Find where the given text appears and provide that cell's center as [x, y] coordinate. 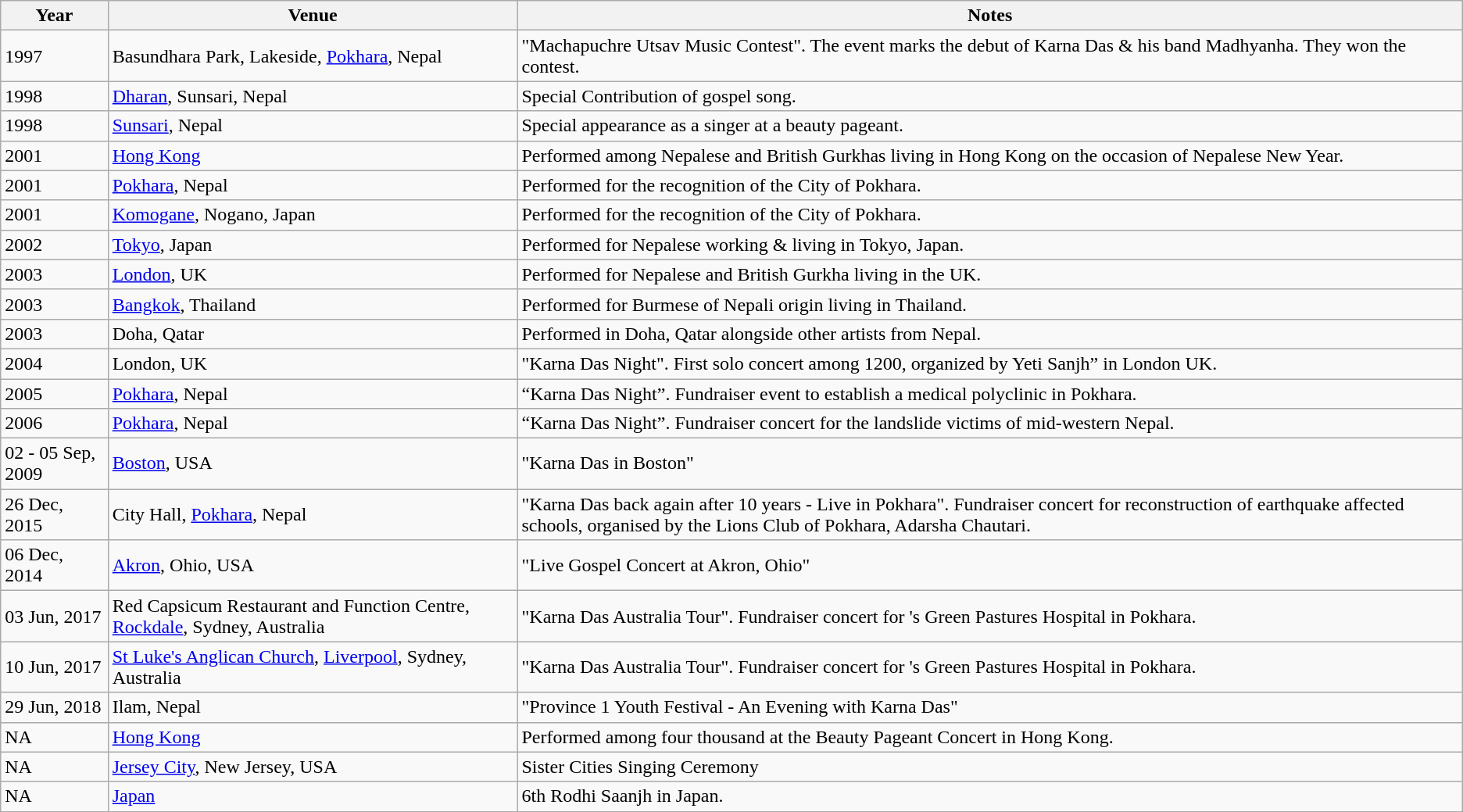
St Luke's Anglican Church, Liverpool, Sydney, Australia [313, 667]
02 - 05 Sep, 2009 [55, 464]
10 Jun, 2017 [55, 667]
Notes [989, 16]
2002 [55, 245]
Japan [313, 796]
Dharan, Sunsari, Nepal [313, 96]
03 Jun, 2017 [55, 616]
Tokyo, Japan [313, 245]
06 Dec, 2014 [55, 566]
29 Jun, 2018 [55, 707]
Performed among Nepalese and British Gurkhas living in Hong Kong on the occasion of Nepalese New Year. [989, 156]
"Live Gospel Concert at Akron, Ohio" [989, 566]
"Province 1 Youth Festival - An Evening with Karna Das" [989, 707]
Venue [313, 16]
Red Capsicum Restaurant and Function Centre, Rockdale, Sydney, Australia [313, 616]
Performed for Nepalese working & living in Tokyo, Japan. [989, 245]
1997 [55, 56]
Performed in Doha, Qatar alongside other artists from Nepal. [989, 334]
Year [55, 16]
Komogane, Nogano, Japan [313, 215]
2004 [55, 363]
Performed for Burmese of Nepali origin living in Thailand. [989, 304]
Performed for Nepalese and British Gurkha living in the UK. [989, 274]
"Machapuchre Utsav Music Contest". The event marks the debut of Karna Das & his band Madhyanha. They won the contest. [989, 56]
Bangkok, Thailand [313, 304]
“Karna Das Night”. Fundraiser event to establish a medical polyclinic in Pokhara. [989, 393]
“Karna Das Night”. Fundraiser concert for the landslide victims of mid-western Nepal. [989, 424]
2006 [55, 424]
Jersey City, New Jersey, USA [313, 767]
Doha, Qatar [313, 334]
Ilam, Nepal [313, 707]
City Hall, Pokhara, Nepal [313, 514]
6th Rodhi Saanjh in Japan. [989, 796]
"Karna Das Night". First solo concert among 1200, organized by Yeti Sanjh” in London UK. [989, 363]
Special appearance as a singer at a beauty pageant. [989, 126]
Boston, USA [313, 464]
"Karna Das in Boston" [989, 464]
Special Contribution of gospel song. [989, 96]
26 Dec, 2015 [55, 514]
Basundhara Park, Lakeside, Pokhara, Nepal [313, 56]
2005 [55, 393]
Akron, Ohio, USA [313, 566]
Performed among four thousand at the Beauty Pageant Concert in Hong Kong. [989, 737]
Sister Cities Singing Ceremony [989, 767]
Sunsari, Nepal [313, 126]
